Provide the (X, Y) coordinate of the cell's center where the given text is located.  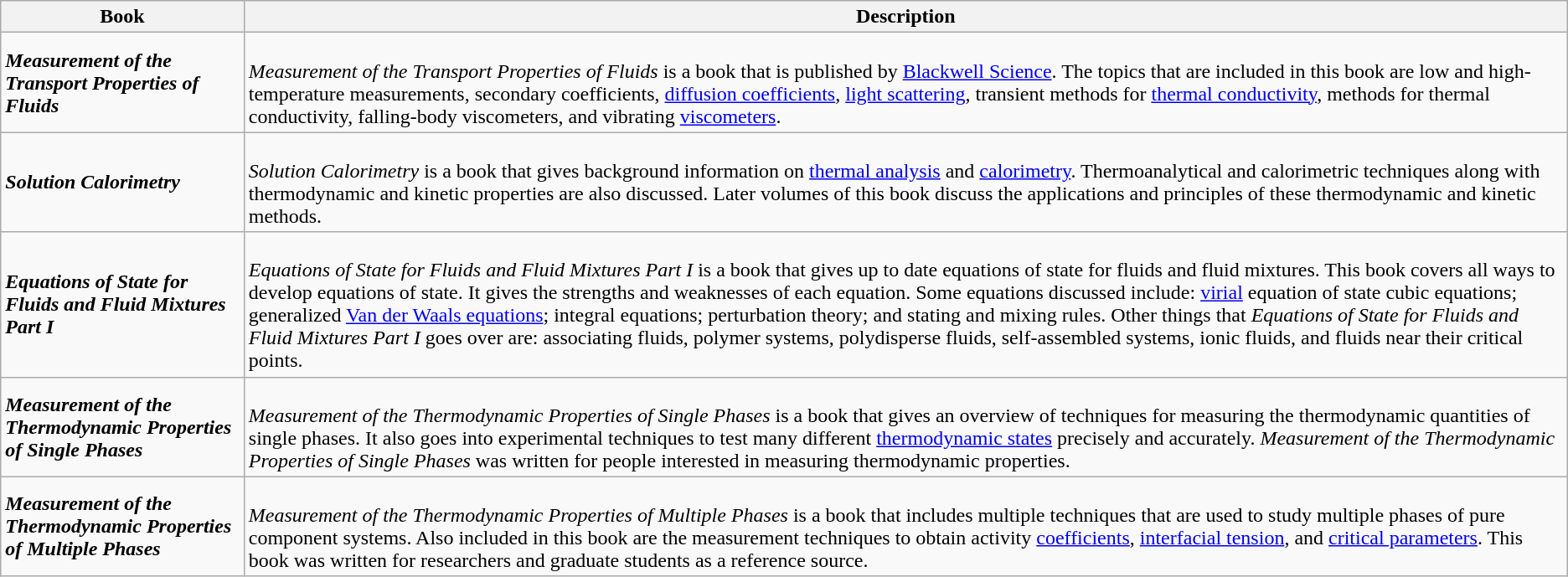
Book (122, 17)
Measurement of the Thermodynamic Properties of Single Phases (122, 427)
Solution Calorimetry (122, 183)
Equations of State for Fluids and Fluid Mixtures Part I (122, 305)
Description (905, 17)
Measurement of the Thermodynamic Properties of Multiple Phases (122, 526)
Measurement of the Transport Properties of Fluids (122, 82)
